Identify which cell holds the provided text, then report its (X, Y) central coordinate. 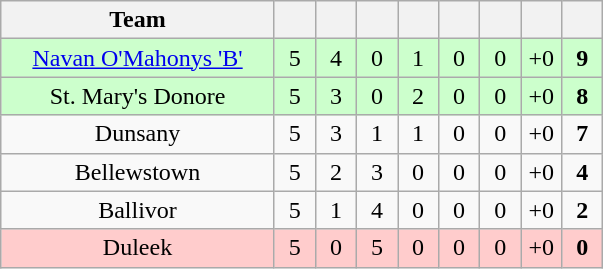
8 (582, 96)
Duleek (138, 248)
St. Mary's Donore (138, 96)
Navan O'Mahonys 'B' (138, 58)
Dunsany (138, 134)
Team (138, 20)
9 (582, 58)
7 (582, 134)
Ballivor (138, 210)
Bellewstown (138, 172)
